Detect which cell encompasses the target text, then output its (x, y) center coordinate. 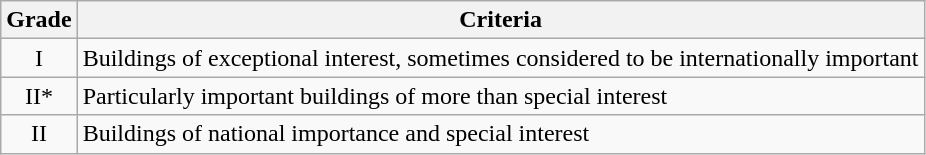
Particularly important buildings of more than special interest (500, 96)
II* (39, 96)
II (39, 134)
Buildings of national importance and special interest (500, 134)
Criteria (500, 20)
Buildings of exceptional interest, sometimes considered to be internationally important (500, 58)
Grade (39, 20)
I (39, 58)
